Output the (x, y) coordinate of the center of the cell containing the given text.  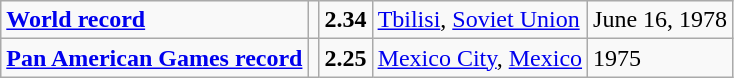
1975 (660, 58)
2.25 (346, 58)
2.34 (346, 20)
Mexico City, Mexico (480, 58)
Pan American Games record (154, 58)
Tbilisi, Soviet Union (480, 20)
June 16, 1978 (660, 20)
World record (154, 20)
